Extract the (X, Y) coordinate from the center of the cell holding the provided text.  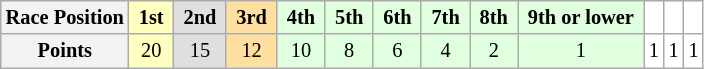
8th (494, 17)
2 (494, 51)
9th or lower (581, 17)
4th (301, 17)
2nd (200, 17)
15 (200, 51)
7th (445, 17)
5th (349, 17)
6 (397, 51)
Points (65, 51)
Race Position (65, 17)
6th (397, 17)
3rd (251, 17)
4 (445, 51)
1st (152, 17)
10 (301, 51)
12 (251, 51)
8 (349, 51)
20 (152, 51)
